Return the [x, y] coordinate for the center point of the cell that contains the specified text.  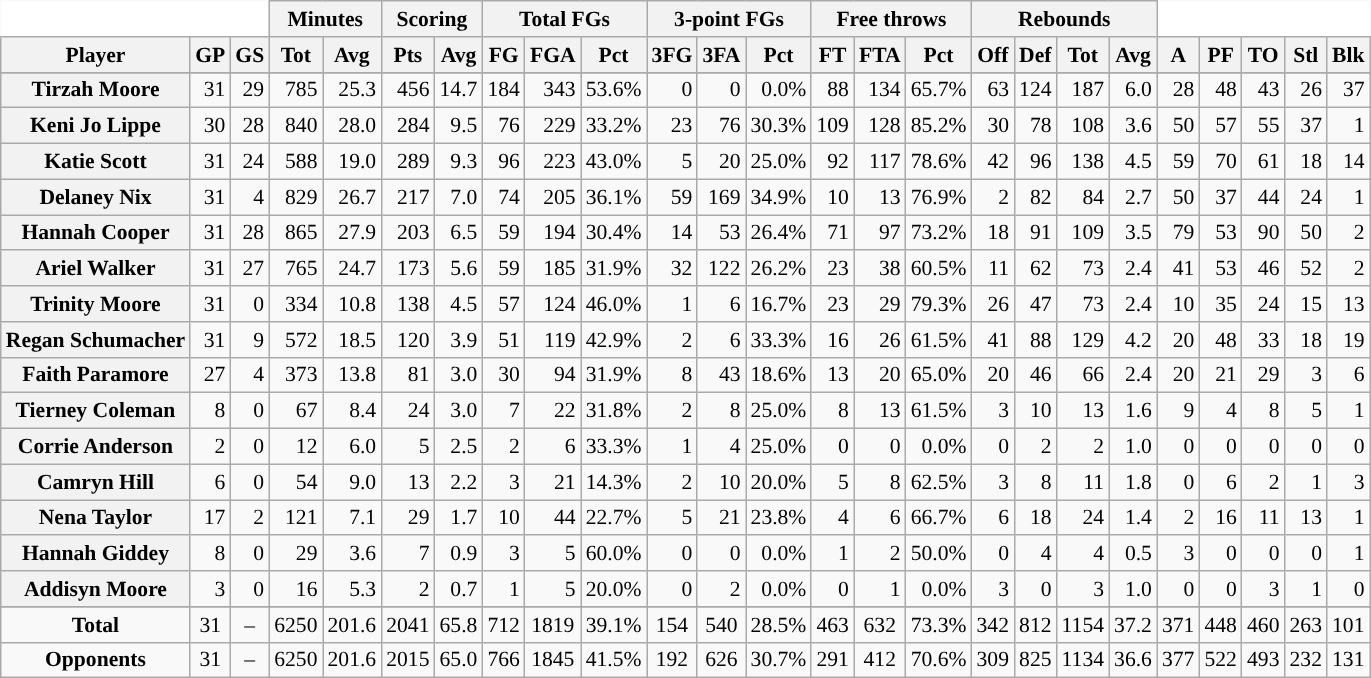
33 [1264, 340]
19.0 [352, 162]
Faith Paramore [96, 375]
460 [1264, 625]
9.0 [352, 482]
66.7% [939, 518]
812 [1036, 625]
65.0% [939, 375]
32 [672, 269]
61 [1264, 162]
120 [408, 340]
30.7% [779, 660]
60.5% [939, 269]
65.7% [939, 90]
154 [672, 625]
712 [504, 625]
Rebounds [1064, 19]
30.4% [614, 233]
42 [994, 162]
825 [1036, 660]
79.3% [939, 304]
0.5 [1133, 554]
217 [408, 197]
82 [1036, 197]
78.6% [939, 162]
50.0% [939, 554]
37.2 [1133, 625]
35 [1220, 304]
18.6% [779, 375]
128 [880, 126]
Addisyn Moore [96, 589]
766 [504, 660]
15 [1306, 304]
36.6 [1133, 660]
5.6 [459, 269]
Pts [408, 55]
31.8% [614, 411]
1845 [553, 660]
22 [553, 411]
97 [880, 233]
493 [1264, 660]
131 [1348, 660]
66 [1083, 375]
263 [1306, 625]
81 [408, 375]
54 [296, 482]
71 [832, 233]
76.9% [939, 197]
2.7 [1133, 197]
Total [96, 625]
Delaney Nix [96, 197]
184 [504, 90]
232 [1306, 660]
377 [1178, 660]
3.5 [1133, 233]
412 [880, 660]
26.7 [352, 197]
373 [296, 375]
Player [96, 55]
3FA [721, 55]
Minutes [325, 19]
GS [250, 55]
74 [504, 197]
0.9 [459, 554]
Hannah Giddey [96, 554]
65.8 [459, 625]
765 [296, 269]
34.9% [779, 197]
46.0% [614, 304]
187 [1083, 90]
22.7% [614, 518]
Tirzah Moore [96, 90]
1154 [1083, 625]
51 [504, 340]
25.3 [352, 90]
7.0 [459, 197]
18.5 [352, 340]
122 [721, 269]
2015 [408, 660]
14.7 [459, 90]
36.1% [614, 197]
371 [1178, 625]
3-point FGs [730, 19]
24.7 [352, 269]
78 [1036, 126]
8.4 [352, 411]
119 [553, 340]
65.0 [459, 660]
101 [1348, 625]
5.3 [352, 589]
9.5 [459, 126]
16.7% [779, 304]
456 [408, 90]
TO [1264, 55]
203 [408, 233]
28.0 [352, 126]
134 [880, 90]
632 [880, 625]
342 [994, 625]
117 [880, 162]
62.5% [939, 482]
1.6 [1133, 411]
6.5 [459, 233]
Opponents [96, 660]
309 [994, 660]
3.9 [459, 340]
FT [832, 55]
Katie Scott [96, 162]
Nena Taylor [96, 518]
73.3% [939, 625]
42.9% [614, 340]
2.5 [459, 447]
33.2% [614, 126]
91 [1036, 233]
FG [504, 55]
4.2 [1133, 340]
38 [880, 269]
Scoring [432, 19]
62 [1036, 269]
43.0% [614, 162]
284 [408, 126]
92 [832, 162]
26.2% [779, 269]
7.1 [352, 518]
108 [1083, 126]
17 [210, 518]
626 [721, 660]
192 [672, 660]
572 [296, 340]
2041 [408, 625]
229 [553, 126]
70.6% [939, 660]
1134 [1083, 660]
463 [832, 625]
14.3% [614, 482]
19 [1348, 340]
53.6% [614, 90]
Keni Jo Lippe [96, 126]
94 [553, 375]
Trinity Moore [96, 304]
223 [553, 162]
Stl [1306, 55]
Ariel Walker [96, 269]
173 [408, 269]
Free throws [891, 19]
829 [296, 197]
85.2% [939, 126]
3FG [672, 55]
2.2 [459, 482]
FGA [553, 55]
23.8% [779, 518]
1819 [553, 625]
1.4 [1133, 518]
28.5% [779, 625]
73.2% [939, 233]
0.7 [459, 589]
26.4% [779, 233]
Tierney Coleman [96, 411]
Off [994, 55]
52 [1306, 269]
90 [1264, 233]
Total FGs [564, 19]
Camryn Hill [96, 482]
Corrie Anderson [96, 447]
GP [210, 55]
540 [721, 625]
FTA [880, 55]
A [1178, 55]
30.3% [779, 126]
13.8 [352, 375]
55 [1264, 126]
84 [1083, 197]
840 [296, 126]
27.9 [352, 233]
448 [1220, 625]
785 [296, 90]
205 [553, 197]
10.8 [352, 304]
9.3 [459, 162]
1.7 [459, 518]
12 [296, 447]
63 [994, 90]
121 [296, 518]
334 [296, 304]
Blk [1348, 55]
67 [296, 411]
39.1% [614, 625]
79 [1178, 233]
522 [1220, 660]
1.8 [1133, 482]
70 [1220, 162]
41.5% [614, 660]
588 [296, 162]
185 [553, 269]
865 [296, 233]
Hannah Cooper [96, 233]
129 [1083, 340]
289 [408, 162]
60.0% [614, 554]
Regan Schumacher [96, 340]
169 [721, 197]
291 [832, 660]
47 [1036, 304]
Def [1036, 55]
PF [1220, 55]
343 [553, 90]
194 [553, 233]
